Output the (x, y) coordinate of the center of the cell containing the given text.  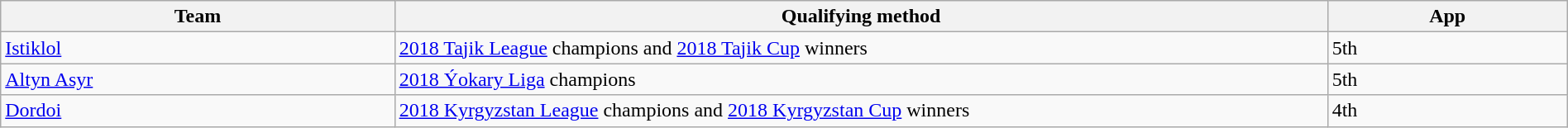
Istiklol (198, 48)
App (1447, 17)
2018 Ýokary Liga champions (861, 79)
4th (1447, 111)
Team (198, 17)
2018 Kyrgyzstan League champions and 2018 Kyrgyzstan Cup winners (861, 111)
Qualifying method (861, 17)
Altyn Asyr (198, 79)
Dordoi (198, 111)
2018 Tajik League champions and 2018 Tajik Cup winners (861, 48)
